For the text-containing cell, return its midpoint in [x, y] coordinate format. 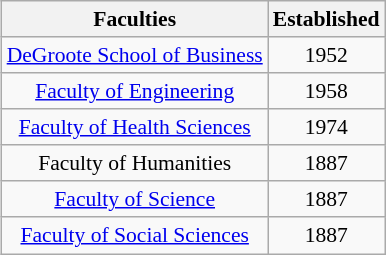
Faculty of Social Sciences [135, 235]
Faculty of Science [135, 199]
Faculty of Engineering [135, 91]
Faculty of Health Sciences [135, 127]
1952 [326, 55]
DeGroote School of Business [135, 55]
1974 [326, 127]
Faculty of Humanities [135, 163]
Faculties [135, 19]
1958 [326, 91]
Established [326, 19]
